Pinpoint the cell where the given text exists, returning its [x, y] midpoint coordinate. 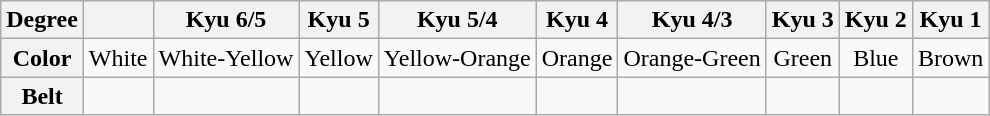
Belt [42, 96]
Kyu 2 [876, 20]
Kyu 6/5 [226, 20]
White [118, 58]
Kyu 5 [338, 20]
Orange [577, 58]
Orange-Green [692, 58]
Kyu 4 [577, 20]
Green [802, 58]
Kyu 5/4 [457, 20]
Yellow-Orange [457, 58]
Brown [950, 58]
White-Yellow [226, 58]
Degree [42, 20]
Kyu 4/3 [692, 20]
Color [42, 58]
Kyu 3 [802, 20]
Blue [876, 58]
Yellow [338, 58]
Kyu 1 [950, 20]
